Provide the [X, Y] coordinate of the cell's center where the given text is located.  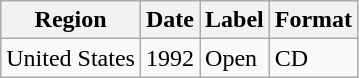
United States [71, 58]
1992 [170, 58]
Region [71, 20]
Format [313, 20]
Label [235, 20]
Open [235, 58]
Date [170, 20]
CD [313, 58]
